Find where the given text appears and provide that cell's center as [x, y] coordinate. 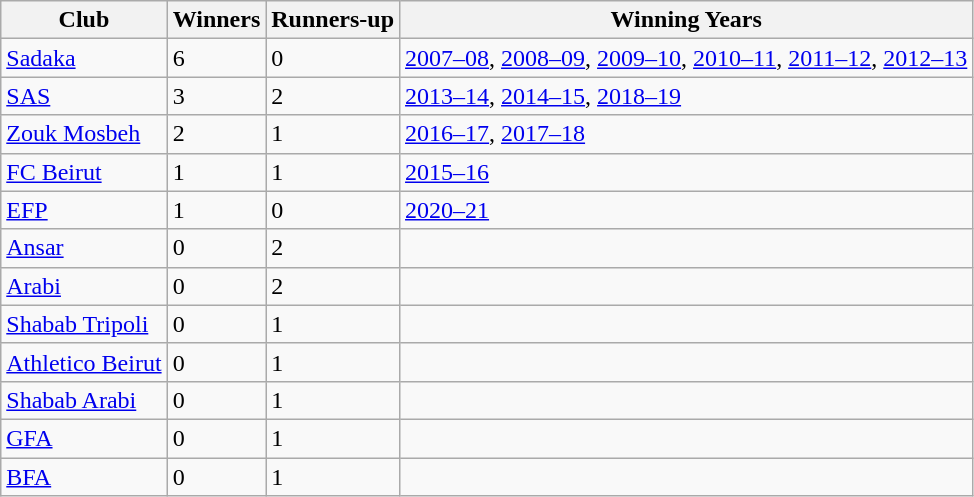
Shabab Arabi [84, 400]
BFA [84, 477]
Winning Years [686, 20]
3 [216, 96]
2015–16 [686, 172]
Arabi [84, 286]
Zouk Mosbeh [84, 134]
2007–08, 2008–09, 2009–10, 2010–11, 2011–12, 2012–13 [686, 58]
Ansar [84, 248]
Club [84, 20]
2016–17, 2017–18 [686, 134]
SAS [84, 96]
Sadaka [84, 58]
GFA [84, 438]
2013–14, 2014–15, 2018–19 [686, 96]
Athletico Beirut [84, 362]
FC Beirut [84, 172]
EFP [84, 210]
2020–21 [686, 210]
Runners-up [333, 20]
Winners [216, 20]
Shabab Tripoli [84, 324]
6 [216, 58]
